Pinpoint the cell where the given text exists, returning its (x, y) midpoint coordinate. 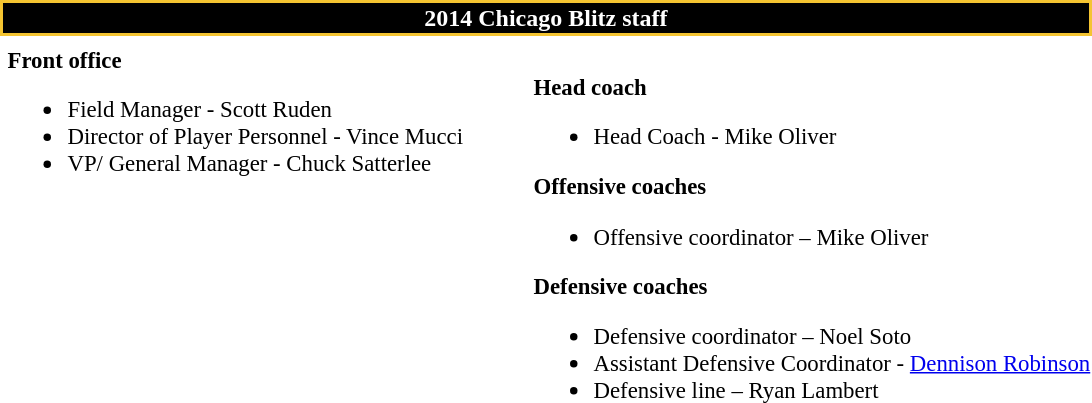
2014 Chicago Blitz staff (546, 18)
